Scan for the cell matching the given text and deliver its (X, Y) coordinate at center. 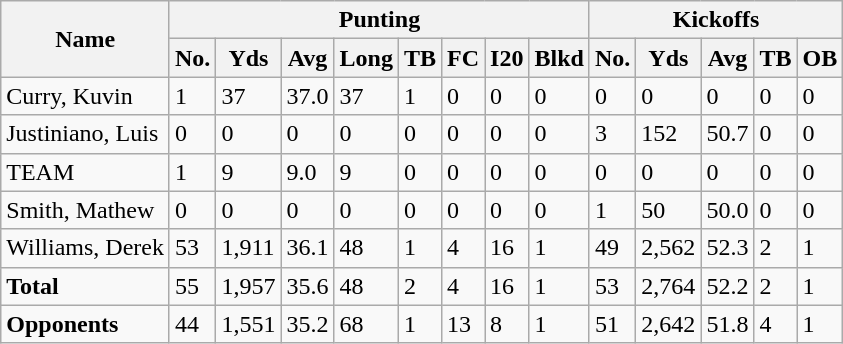
Curry, Kuvin (86, 96)
49 (612, 248)
44 (192, 324)
8 (507, 324)
35.2 (308, 324)
52.2 (728, 286)
TEAM (86, 172)
Justiniano, Luis (86, 134)
FC (464, 58)
Total (86, 286)
1,957 (248, 286)
Williams, Derek (86, 248)
35.6 (308, 286)
37.0 (308, 96)
55 (192, 286)
2,764 (668, 286)
OB (820, 58)
I20 (507, 58)
1,551 (248, 324)
Opponents (86, 324)
36.1 (308, 248)
1,911 (248, 248)
13 (464, 324)
50.7 (728, 134)
3 (612, 134)
51.8 (728, 324)
2,642 (668, 324)
Name (86, 39)
50.0 (728, 210)
9.0 (308, 172)
Kickoffs (716, 20)
152 (668, 134)
Blkd (559, 58)
52.3 (728, 248)
50 (668, 210)
51 (612, 324)
Long (366, 58)
68 (366, 324)
Punting (379, 20)
2,562 (668, 248)
Smith, Mathew (86, 210)
